Scan for the cell matching the given text and deliver its [x, y] coordinate at center. 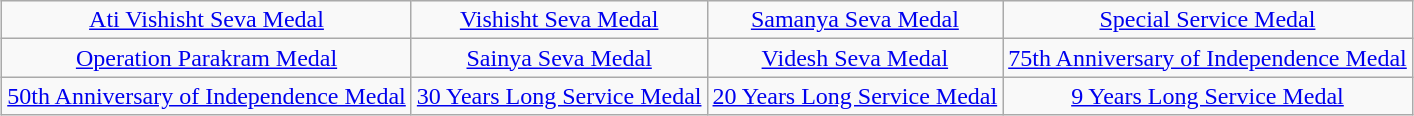
Vishisht Seva Medal [559, 20]
Operation Parakram Medal [207, 58]
30 Years Long Service Medal [559, 96]
20 Years Long Service Medal [855, 96]
75th Anniversary of Independence Medal [1208, 58]
50th Anniversary of Independence Medal [207, 96]
9 Years Long Service Medal [1208, 96]
Ati Vishisht Seva Medal [207, 20]
Samanya Seva Medal [855, 20]
Videsh Seva Medal [855, 58]
Special Service Medal [1208, 20]
Sainya Seva Medal [559, 58]
